Return the [X, Y] coordinate for the center point of the cell that contains the specified text.  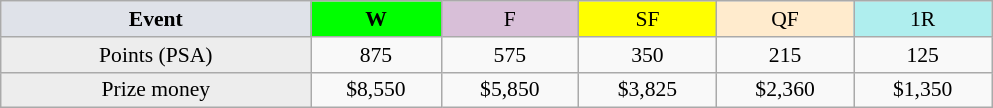
215 [785, 55]
Prize money [156, 90]
QF [785, 19]
F [510, 19]
SF [648, 19]
1R [923, 19]
875 [376, 55]
350 [648, 55]
$3,825 [648, 90]
W [376, 19]
Event [156, 19]
$2,360 [785, 90]
Points (PSA) [156, 55]
575 [510, 55]
$1,350 [923, 90]
$5,850 [510, 90]
$8,550 [376, 90]
125 [923, 55]
